From the cell containing the given text, extract its center point as (X, Y) coordinate. 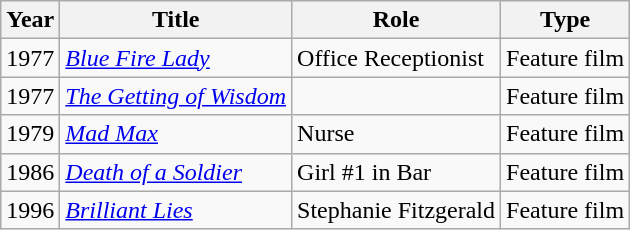
Role (396, 20)
Stephanie Fitzgerald (396, 210)
Type (566, 20)
Brilliant Lies (176, 210)
Nurse (396, 134)
1986 (30, 172)
Girl #1 in Bar (396, 172)
Year (30, 20)
1979 (30, 134)
Death of a Soldier (176, 172)
Blue Fire Lady (176, 58)
Title (176, 20)
Office Receptionist (396, 58)
Mad Max (176, 134)
The Getting of Wisdom (176, 96)
1996 (30, 210)
